Scan for the cell matching the given text and deliver its (x, y) coordinate at center. 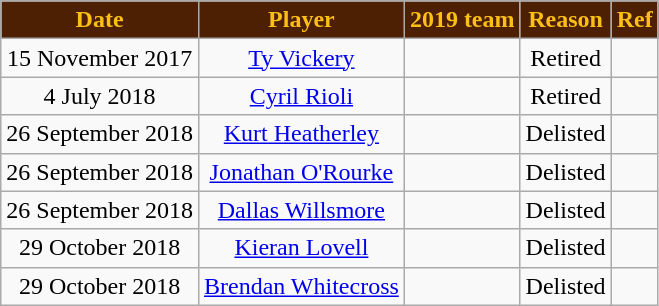
Kieran Lovell (301, 248)
Brendan Whitecross (301, 286)
Player (301, 20)
Reason (566, 20)
Cyril Rioli (301, 96)
Ref (634, 20)
4 July 2018 (100, 96)
Kurt Heatherley (301, 134)
Date (100, 20)
Dallas Willsmore (301, 210)
15 November 2017 (100, 58)
Jonathan O'Rourke (301, 172)
Ty Vickery (301, 58)
2019 team (462, 20)
